Detect which cell encompasses the target text, then output its (x, y) center coordinate. 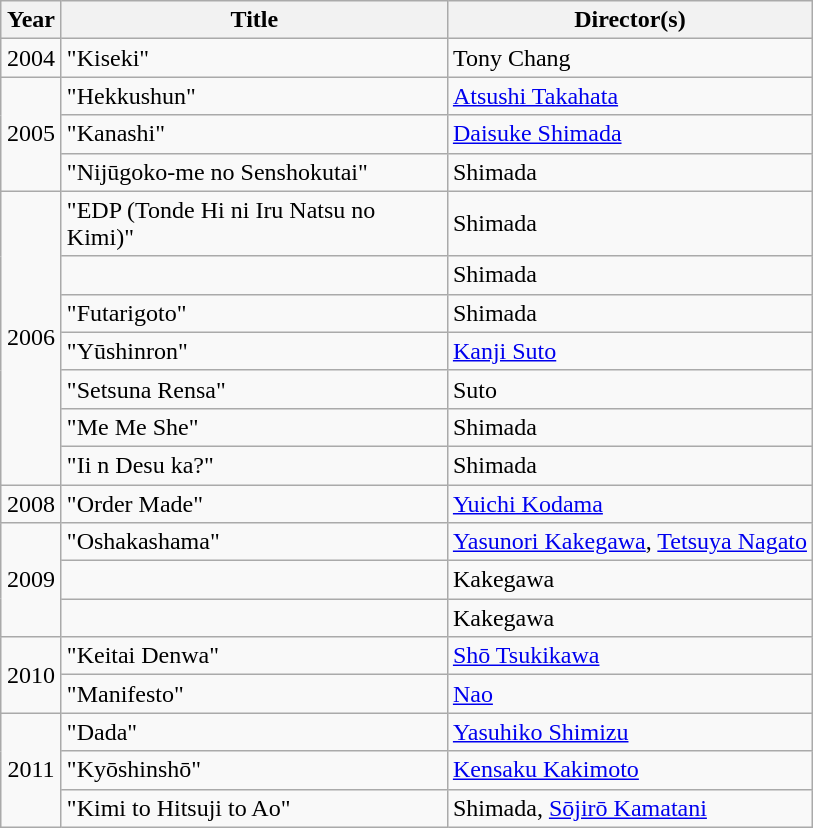
Tony Chang (630, 58)
Kensaku Kakimoto (630, 770)
Yuichi Kodama (630, 503)
Title (254, 20)
"Kanashi" (254, 134)
Nao (630, 694)
Year (32, 20)
"Setsuna Rensa" (254, 389)
Director(s) (630, 20)
2006 (32, 338)
"Order Made" (254, 503)
2011 (32, 770)
"Nijūgoko-me no Senshokutai" (254, 172)
"Dada" (254, 732)
"Keitai Denwa" (254, 656)
"Kimi to Hitsuji to Ao" (254, 808)
Yasuhiko Shimizu (630, 732)
"EDP (Tonde Hi ni Iru Natsu no Kimi)" (254, 224)
2008 (32, 503)
"Ii n Desu ka?" (254, 465)
"Kiseki" (254, 58)
Shimada, Sōjirō Kamatani (630, 808)
2010 (32, 675)
"Me Me She" (254, 427)
Daisuke Shimada (630, 134)
Suto (630, 389)
Shō Tsukikawa (630, 656)
"Yūshinron" (254, 351)
Atsushi Takahata (630, 96)
Yasunori Kakegawa, Tetsuya Nagato (630, 542)
2005 (32, 134)
"Kyōshinshō" (254, 770)
Kanji Suto (630, 351)
2004 (32, 58)
"Futarigoto" (254, 313)
2009 (32, 580)
"Oshakashama" (254, 542)
"Hekkushun" (254, 96)
"Manifesto" (254, 694)
